Detect which cell encompasses the target text, then output its [x, y] center coordinate. 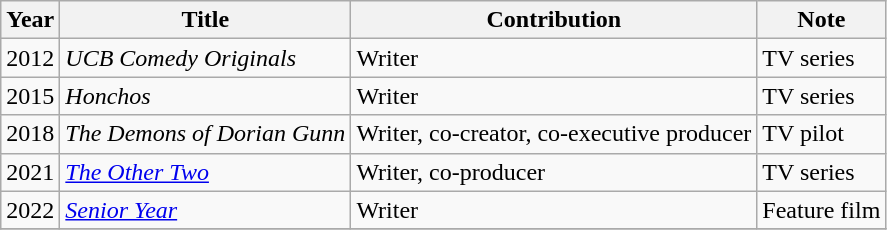
Title [206, 20]
Writer, co-producer [554, 172]
2022 [30, 210]
UCB Comedy Originals [206, 58]
2015 [30, 96]
TV pilot [822, 134]
Note [822, 20]
Contribution [554, 20]
Senior Year [206, 210]
2021 [30, 172]
The Other Two [206, 172]
Year [30, 20]
Writer, co-creator, co-executive producer [554, 134]
The Demons of Dorian Gunn [206, 134]
2012 [30, 58]
Honchos [206, 96]
2018 [30, 134]
Feature film [822, 210]
